Identify which cell holds the provided text, then report its [X, Y] central coordinate. 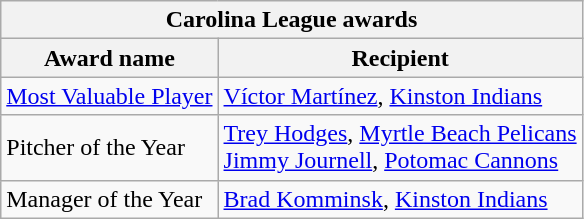
Pitcher of the Year [110, 148]
Víctor Martínez, Kinston Indians [400, 96]
Carolina League awards [292, 20]
Manager of the Year [110, 199]
Award name [110, 58]
Brad Komminsk, Kinston Indians [400, 199]
Most Valuable Player [110, 96]
Recipient [400, 58]
Trey Hodges, Myrtle Beach Pelicans Jimmy Journell, Potomac Cannons [400, 148]
